Search for the cell housing the specified text and yield its [X, Y] center coordinate. 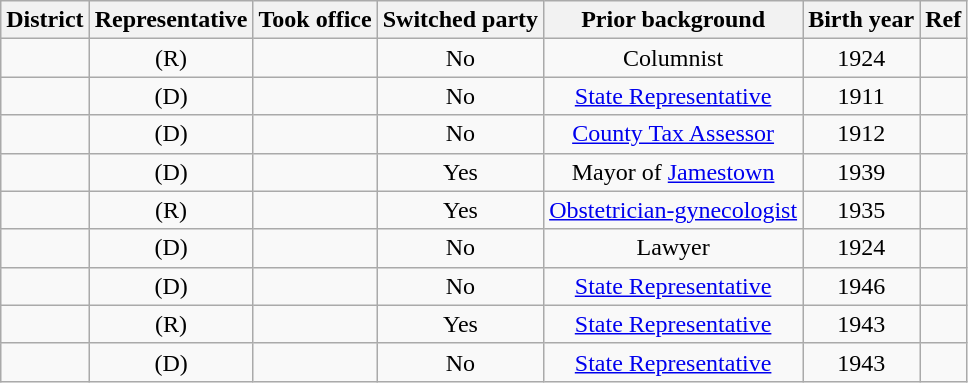
1946 [862, 286]
County Tax Assessor [674, 134]
Switched party [460, 20]
Representative [171, 20]
Took office [315, 20]
Obstetrician-gynecologist [674, 210]
Ref [944, 20]
Mayor of Jamestown [674, 172]
Columnist [674, 58]
1935 [862, 210]
1912 [862, 134]
Birth year [862, 20]
Prior background [674, 20]
Lawyer [674, 248]
District [45, 20]
1939 [862, 172]
1911 [862, 96]
